Search for the cell housing the specified text and yield its (x, y) center coordinate. 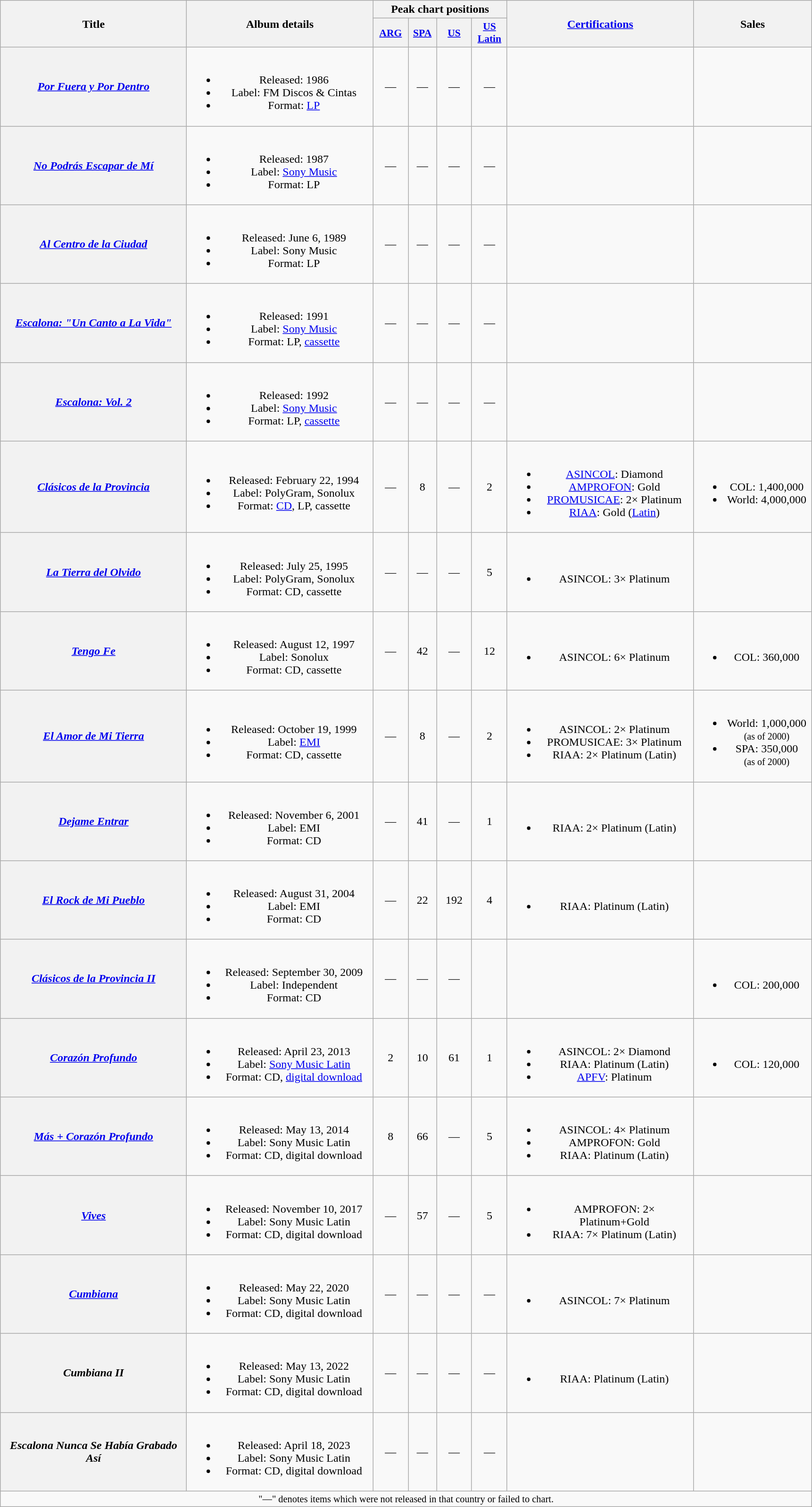
Released: November 6, 2001Label: EMIFormat: CD (280, 822)
Escalona Nunca Se Había Grabado Así (93, 1452)
AMPROFON: 2× Platinum+GoldRIAA: 7× Platinum (Latin) (600, 1215)
Clásicos de la Provincia II (93, 979)
ARG (390, 33)
COL: 360,000 (753, 651)
Released: April 18, 2023Label: Sony Music LatinFormat: CD, digital download (280, 1452)
12 (489, 651)
Title (93, 24)
192 (455, 900)
Por Fuera y Por Dentro (93, 87)
ASINCOL: 2× DiamondRIAA: Platinum (Latin)APFV: Platinum (600, 1057)
Released: August 12, 1997Label: SonoluxFormat: CD, cassette (280, 651)
COL: 200,000 (753, 979)
10 (423, 1057)
Cumbiana (93, 1294)
Escalona: "Un Canto a La Vida" (93, 323)
RIAA: 2× Platinum (Latin) (600, 822)
Released: 1991Label: Sony MusicFormat: LP, cassette (280, 323)
Certifications (600, 24)
Peak chart positions (440, 9)
Released: May 13, 2022Label: Sony Music LatinFormat: CD, digital download (280, 1373)
66 (423, 1137)
Released: July 25, 1995Label: PolyGram, SonoluxFormat: CD, cassette (280, 572)
La Tierra del Olvido (93, 572)
4 (489, 900)
Released: 1986Label: FM Discos & CintasFormat: LP (280, 87)
57 (423, 1215)
World: 1,000,000 (as of 2000)SPA: 350,000 (as of 2000) (753, 736)
ASINCOL: 3× Platinum (600, 572)
No Podrás Escapar de Mí (93, 165)
Corazón Profundo (93, 1057)
COL: 1,400,000World: 4,000,000 (753, 487)
ASINCOL: 7× Platinum (600, 1294)
Released: October 19, 1999Label: EMIFormat: CD, cassette (280, 736)
El Amor de Mi Tierra (93, 736)
Sales (753, 24)
Released: May 22, 2020Label: Sony Music LatinFormat: CD, digital download (280, 1294)
Released: April 23, 2013Label: Sony Music LatinFormat: CD, digital download (280, 1057)
41 (423, 822)
Released: June 6, 1989Label: Sony MusicFormat: LP (280, 244)
22 (423, 900)
"—" denotes items which were not released in that country or failed to chart. (406, 1499)
Released: November 10, 2017Label: Sony Music LatinFormat: CD, digital download (280, 1215)
Released: September 30, 2009Label: IndependentFormat: CD (280, 979)
Released: 1987Label: Sony MusicFormat: LP (280, 165)
Más + Corazón Profundo (93, 1137)
COL: 120,000 (753, 1057)
USLatin (489, 33)
Vives (93, 1215)
Released: May 13, 2014Label: Sony Music LatinFormat: CD, digital download (280, 1137)
Tengo Fe (93, 651)
Released: August 31, 2004Label: EMIFormat: CD (280, 900)
Clásicos de la Provincia (93, 487)
US (455, 33)
ASINCOL: 6× Platinum (600, 651)
ASINCOL: 4× PlatinumAMPROFON: GoldRIAA: Platinum (Latin) (600, 1137)
Cumbiana II (93, 1373)
61 (455, 1057)
Al Centro de la Ciudad (93, 244)
Escalona: Vol. 2 (93, 402)
Released: 1992Label: Sony MusicFormat: LP, cassette (280, 402)
SPA (423, 33)
Dejame Entrar (93, 822)
ASINCOL: DiamondAMPROFON: GoldPROMUSICAE: 2× PlatinumRIAA: Gold (Latin) (600, 487)
Album details (280, 24)
Released: February 22, 1994Label: PolyGram, SonoluxFormat: CD, LP, cassette (280, 487)
42 (423, 651)
ASINCOL: 2× PlatinumPROMUSICAE: 3× PlatinumRIAA: 2× Platinum (Latin) (600, 736)
El Rock de Mi Pueblo (93, 900)
